Output the (x, y) coordinate of the center of the cell containing the given text.  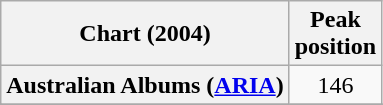
Peakposition (335, 34)
Australian Albums (ARIA) (145, 85)
Chart (2004) (145, 34)
146 (335, 85)
